Return (X, Y) of the center of cell containing provided text 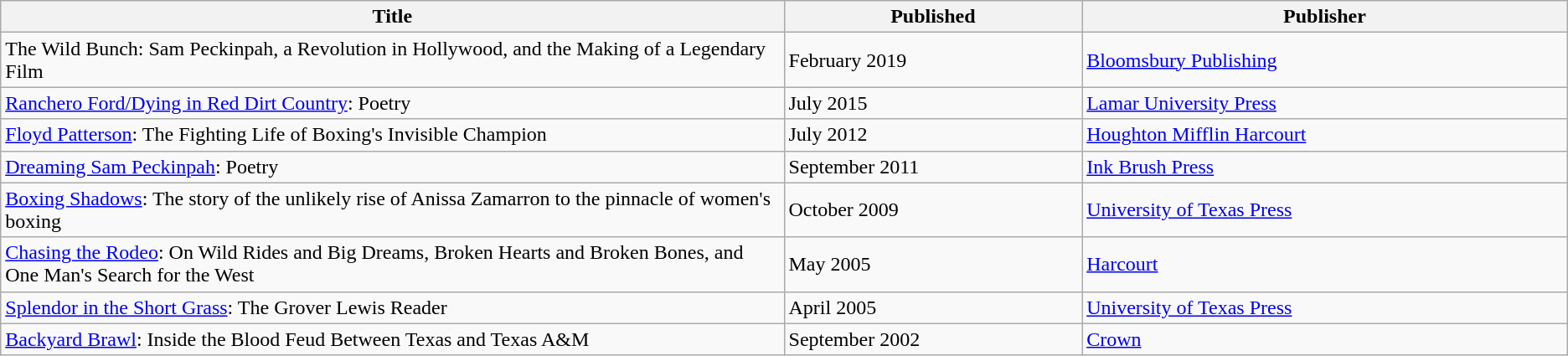
Backyard Brawl: Inside the Blood Feud Between Texas and Texas A&M (392, 339)
October 2009 (933, 209)
Bloomsbury Publishing (1325, 60)
Publisher (1325, 17)
Chasing the Rodeo: On Wild Rides and Big Dreams, Broken Hearts and Broken Bones, and One Man's Search for the West (392, 265)
Floyd Patterson: The Fighting Life of Boxing's Invisible Champion (392, 135)
The Wild Bunch: Sam Peckinpah, a Revolution in Hollywood, and the Making of a Legendary Film (392, 60)
Lamar University Press (1325, 103)
Ranchero Ford/Dying in Red Dirt Country: Poetry (392, 103)
Ink Brush Press (1325, 167)
February 2019 (933, 60)
Published (933, 17)
September 2002 (933, 339)
Harcourt (1325, 265)
September 2011 (933, 167)
Title (392, 17)
July 2012 (933, 135)
Houghton Mifflin Harcourt (1325, 135)
Boxing Shadows: The story of the unlikely rise of Anissa Zamarron to the pinnacle of women's boxing (392, 209)
April 2005 (933, 307)
Splendor in the Short Grass: The Grover Lewis Reader (392, 307)
July 2015 (933, 103)
Dreaming Sam Peckinpah: Poetry (392, 167)
May 2005 (933, 265)
Crown (1325, 339)
